Determine the (X, Y) coordinate at the center of the cell enclosing the given text.  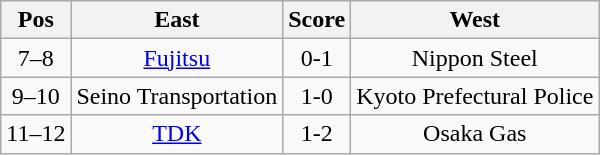
Nippon Steel (475, 58)
East (177, 20)
9–10 (36, 96)
Score (317, 20)
11–12 (36, 134)
Pos (36, 20)
Seino Transportation (177, 96)
West (475, 20)
1-2 (317, 134)
TDK (177, 134)
7–8 (36, 58)
Fujitsu (177, 58)
0-1 (317, 58)
Osaka Gas (475, 134)
1-0 (317, 96)
Kyoto Prefectural Police (475, 96)
